Output the [x, y] coordinate of the center of the cell containing the given text.  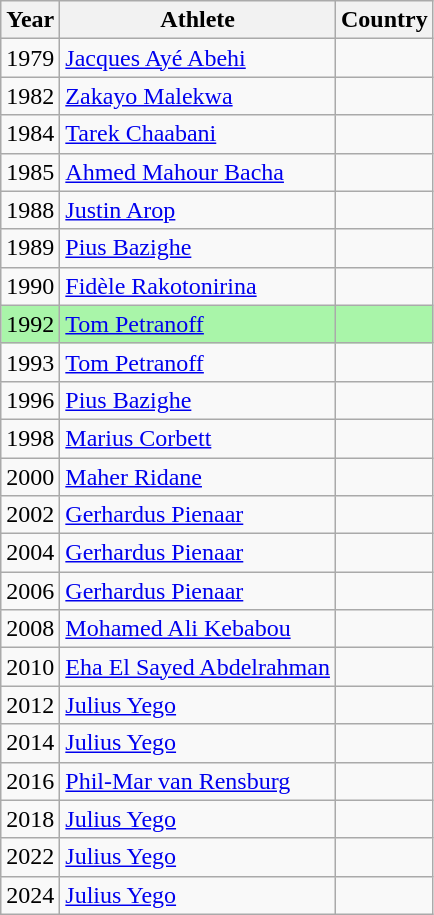
1984 [30, 134]
Marius Corbett [198, 438]
2008 [30, 629]
1985 [30, 172]
1996 [30, 400]
Phil-Mar van Rensburg [198, 781]
Justin Arop [198, 210]
2018 [30, 819]
2024 [30, 895]
Year [30, 20]
Eha El Sayed Abdelrahman [198, 667]
2000 [30, 477]
1992 [30, 324]
Tarek Chaabani [198, 134]
2006 [30, 591]
Fidèle Rakotonirina [198, 286]
Mohamed Ali Kebabou [198, 629]
2016 [30, 781]
Ahmed Mahour Bacha [198, 172]
Maher Ridane [198, 477]
Zakayo Malekwa [198, 96]
2002 [30, 515]
Athlete [198, 20]
2004 [30, 553]
2010 [30, 667]
1979 [30, 58]
1990 [30, 286]
1989 [30, 248]
1998 [30, 438]
1988 [30, 210]
Jacques Ayé Abehi [198, 58]
2012 [30, 705]
1982 [30, 96]
1993 [30, 362]
2022 [30, 857]
2014 [30, 743]
Country [384, 20]
